Determine the (x, y) coordinate at the center of the cell enclosing the given text.  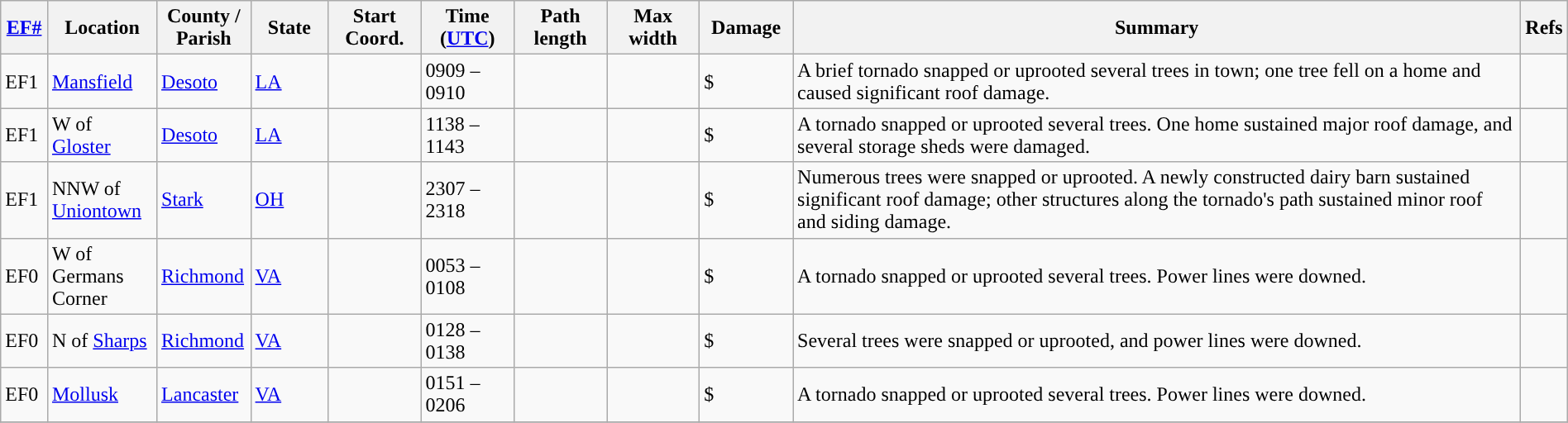
0909 – 0910 (467, 81)
Damage (746, 28)
1138 – 1143 (467, 135)
0128 – 0138 (467, 340)
2307 – 2318 (467, 200)
NNW of Uniontown (102, 200)
Max width (653, 28)
A brief tornado snapped or uprooted several trees in town; one tree fell on a home and caused significant roof damage. (1157, 81)
County / Parish (204, 28)
0053 – 0108 (467, 276)
N of Sharps (102, 340)
0151 – 0206 (467, 395)
W of Germans Corner (102, 276)
A tornado snapped or uprooted several trees. One home sustained major roof damage, and several storage sheds were damaged. (1157, 135)
Lancaster (204, 395)
Start Coord. (375, 28)
Path length (560, 28)
Time (UTC) (467, 28)
Stark (204, 200)
Mansfield (102, 81)
Several trees were snapped or uprooted, and power lines were downed. (1157, 340)
Mollusk (102, 395)
Refs (1545, 28)
State (289, 28)
EF# (25, 28)
OH (289, 200)
Summary (1157, 28)
W of Gloster (102, 135)
Location (102, 28)
